Search for the cell housing the specified text and yield its (X, Y) center coordinate. 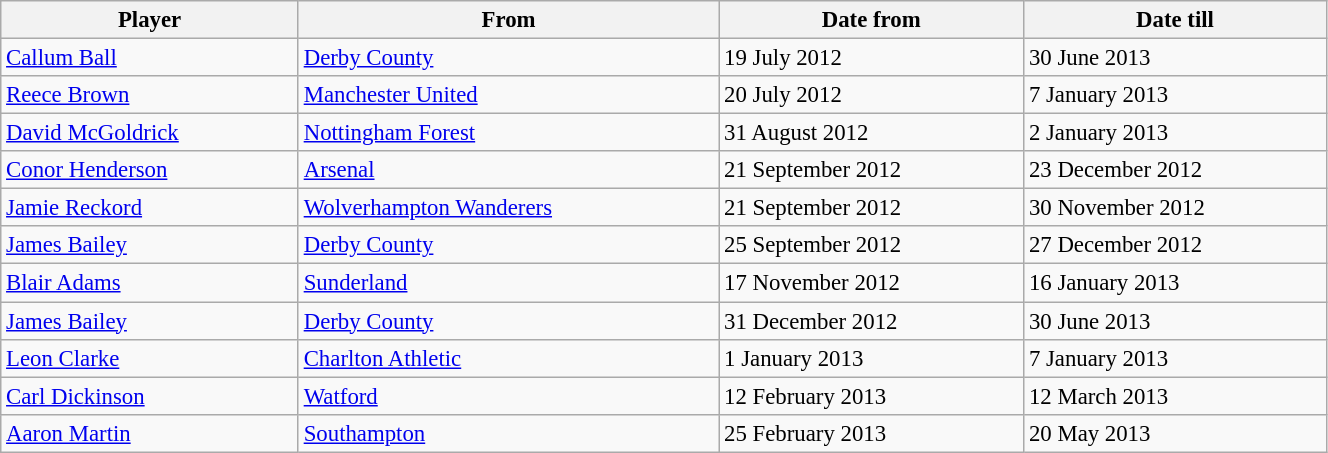
19 July 2012 (872, 58)
Jamie Reckord (150, 208)
Date from (872, 20)
David McGoldrick (150, 133)
20 May 2013 (1176, 433)
Arsenal (508, 170)
25 February 2013 (872, 433)
25 September 2012 (872, 245)
From (508, 20)
Charlton Athletic (508, 358)
Player (150, 20)
27 December 2012 (1176, 245)
Sunderland (508, 283)
Conor Henderson (150, 170)
20 July 2012 (872, 95)
2 January 2013 (1176, 133)
1 January 2013 (872, 358)
Manchester United (508, 95)
16 January 2013 (1176, 283)
Aaron Martin (150, 433)
Callum Ball (150, 58)
12 February 2013 (872, 396)
Carl Dickinson (150, 396)
Reece Brown (150, 95)
Southampton (508, 433)
17 November 2012 (872, 283)
31 August 2012 (872, 133)
Date till (1176, 20)
23 December 2012 (1176, 170)
12 March 2013 (1176, 396)
Blair Adams (150, 283)
Leon Clarke (150, 358)
31 December 2012 (872, 321)
Wolverhampton Wanderers (508, 208)
Watford (508, 396)
Nottingham Forest (508, 133)
30 November 2012 (1176, 208)
